Scan for the cell matching the given text and deliver its (X, Y) coordinate at center. 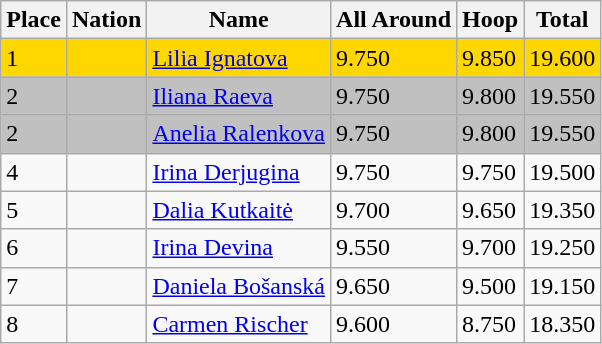
19.500 (562, 172)
6 (34, 248)
Total (562, 20)
Anelia Ralenkova (239, 134)
8 (34, 324)
4 (34, 172)
Lilia Ignatova (239, 58)
Irina Devina (239, 248)
Daniela Bošanská (239, 286)
Name (239, 20)
9.500 (490, 286)
Irina Derjugina (239, 172)
1 (34, 58)
5 (34, 210)
9.550 (394, 248)
9.600 (394, 324)
19.250 (562, 248)
19.600 (562, 58)
18.350 (562, 324)
19.350 (562, 210)
9.850 (490, 58)
Dalia Kutkaitė (239, 210)
Iliana Raeva (239, 96)
19.150 (562, 286)
Nation (106, 20)
Carmen Rischer (239, 324)
7 (34, 286)
All Around (394, 20)
8.750 (490, 324)
Hoop (490, 20)
Place (34, 20)
